Extract the [X, Y] coordinate from the center of the cell holding the provided text.  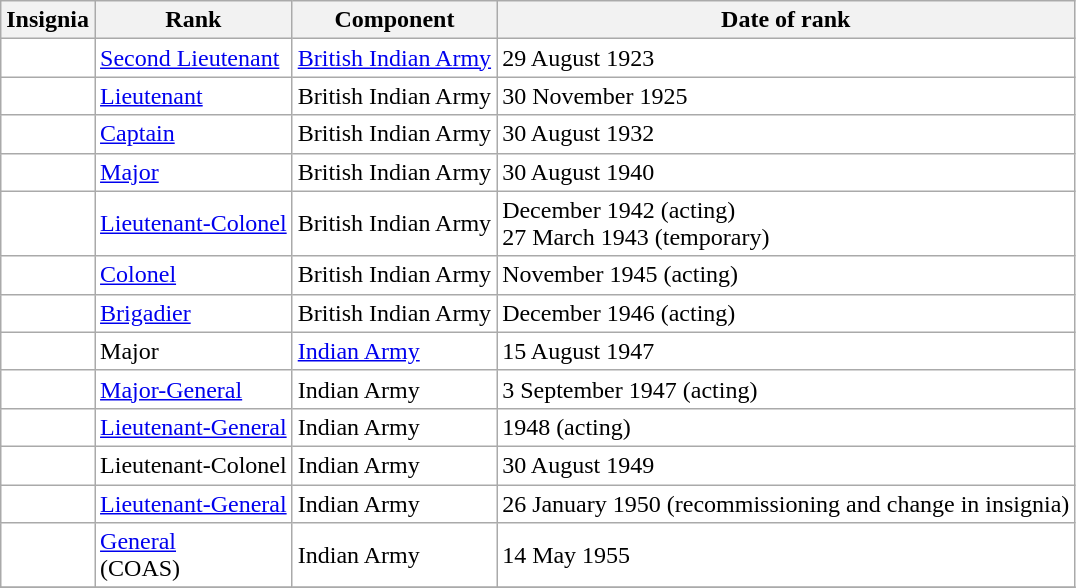
3 September 1947 (acting) [786, 389]
30 August 1949 [786, 465]
General(COAS) [194, 556]
Component [394, 20]
Rank [194, 20]
Captain [194, 134]
November 1945 (acting) [786, 275]
29 August 1923 [786, 58]
30 November 1925 [786, 96]
Insignia [48, 20]
Brigadier [194, 313]
26 January 1950 (recommissioning and change in insignia) [786, 503]
Second Lieutenant [194, 58]
1948 (acting) [786, 427]
Date of rank [786, 20]
30 August 1940 [786, 172]
15 August 1947 [786, 351]
30 August 1932 [786, 134]
Major-General [194, 389]
Colonel [194, 275]
Lieutenant [194, 96]
December 1946 (acting) [786, 313]
December 1942 (acting)27 March 1943 (temporary) [786, 224]
14 May 1955 [786, 556]
